Capture the cell that displays the provided text and extract its [x, y] central coordinate. 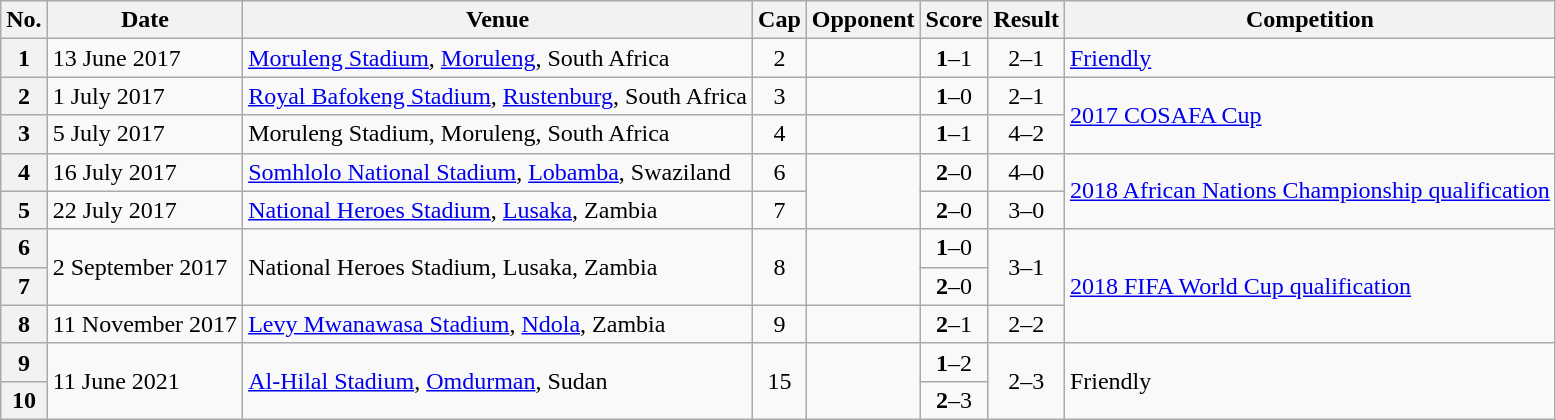
Cap [780, 20]
16 July 2017 [144, 172]
10 [24, 400]
Score [954, 20]
Venue [498, 20]
Date [144, 20]
15 [780, 381]
Somhlolo National Stadium, Lobamba, Swaziland [498, 172]
2 September 2017 [144, 267]
3–0 [1026, 210]
2018 African Nations Championship qualification [1310, 191]
3–1 [1026, 267]
1 July 2017 [144, 96]
13 June 2017 [144, 58]
4–2 [1026, 134]
11 June 2021 [144, 381]
No. [24, 20]
11 November 2017 [144, 324]
4–0 [1026, 172]
2017 COSAFA Cup [1310, 115]
Competition [1310, 20]
2–2 [1026, 324]
2018 FIFA World Cup qualification [1310, 286]
1–2 [954, 362]
5 July 2017 [144, 134]
Royal Bafokeng Stadium, Rustenburg, South Africa [498, 96]
Result [1026, 20]
5 [24, 210]
22 July 2017 [144, 210]
Opponent [863, 20]
Al-Hilal Stadium, Omdurman, Sudan [498, 381]
Levy Mwanawasa Stadium, Ndola, Zambia [498, 324]
1 [24, 58]
